Return the [X, Y] coordinate for the center point of the cell that contains the specified text.  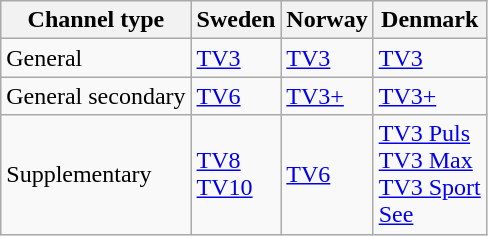
Supplementary [96, 174]
General [96, 58]
Denmark [430, 20]
TV8 TV10 [236, 174]
TV3 Puls TV3 Max TV3 SportSee [430, 174]
Channel type [96, 20]
Norway [327, 20]
General secondary [96, 96]
Sweden [236, 20]
